For the text-containing cell, return its midpoint in (x, y) coordinate format. 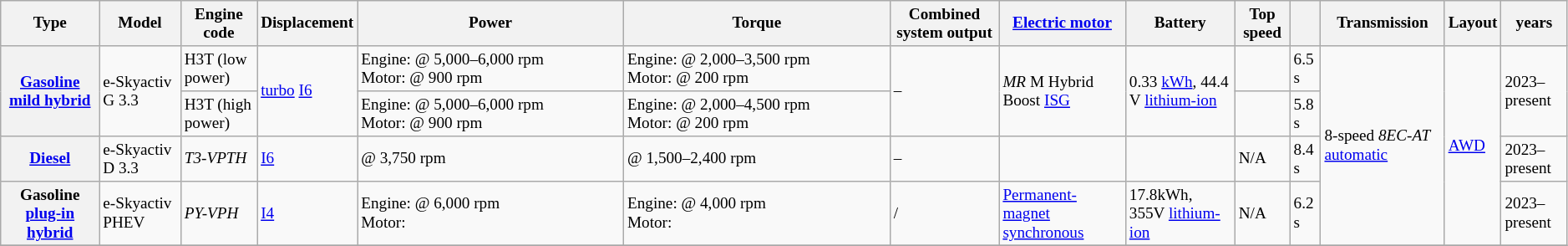
Engine: @ 6,000 rpmMotor: (491, 214)
I6 (307, 159)
Power (491, 23)
Battery (1180, 23)
Permanent-magnet synchronous (1063, 214)
6.5 s (1305, 69)
MR M Hybrid Boost ISG (1063, 91)
Top speed (1262, 23)
AWD (1473, 146)
Engine: @ 2,000–3,500 rpmMotor: @ 200 rpm (757, 69)
8-speed 8EC-AT automatic (1383, 146)
Diesel (50, 159)
e-Skyactiv D 3.3 (140, 159)
Electric motor (1063, 23)
17.8kWh, 355V lithium-ion (1180, 214)
Engine: @ 4,000 rpmMotor: (757, 214)
I4 (307, 214)
Layout (1473, 23)
Transmission (1383, 23)
@ 1,500–2,400 rpm (757, 159)
@ 3,750 rpm (491, 159)
Torque (757, 23)
T3-VPTH (219, 159)
Gasoline plug-in hybrid (50, 214)
Engine code (219, 23)
Engine: @ 2,000–4,500 rpmMotor: @ 200 rpm (757, 114)
5.8 s (1305, 114)
H3T (low power) (219, 69)
Gasoline mild hybrid (50, 91)
0.33 kWh, 44.4 V lithium-ion (1180, 91)
Model (140, 23)
6.2 s (1305, 214)
Displacement (307, 23)
Combined system output (944, 23)
/ (944, 214)
turbo I6 (307, 91)
e-Skyactiv G 3.3 (140, 91)
8.4 s (1305, 159)
e-Skyactiv PHEV (140, 214)
Type (50, 23)
H3T (high power) (219, 114)
years (1534, 23)
PY-VPH (219, 214)
